Detect which cell encompasses the target text, then output its (X, Y) center coordinate. 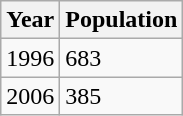
1996 (30, 58)
385 (122, 96)
Year (30, 20)
Population (122, 20)
683 (122, 58)
2006 (30, 96)
